Output the (x, y) coordinate of the center of the cell containing the given text.  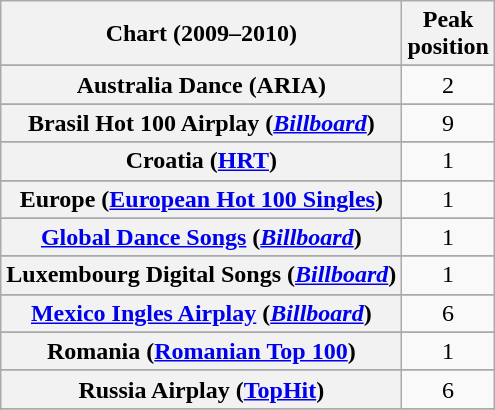
Australia Dance (ARIA) (202, 85)
Brasil Hot 100 Airplay (Billboard) (202, 123)
2 (448, 85)
Chart (2009–2010) (202, 34)
9 (448, 123)
Peakposition (448, 34)
Romania (Romanian Top 100) (202, 351)
Europe (European Hot 100 Singles) (202, 199)
Luxembourg Digital Songs (Billboard) (202, 275)
Global Dance Songs (Billboard) (202, 237)
Russia Airplay (TopHit) (202, 389)
Mexico Ingles Airplay (Billboard) (202, 313)
Croatia (HRT) (202, 161)
